From the cell containing the given text, extract its center point as [X, Y] coordinate. 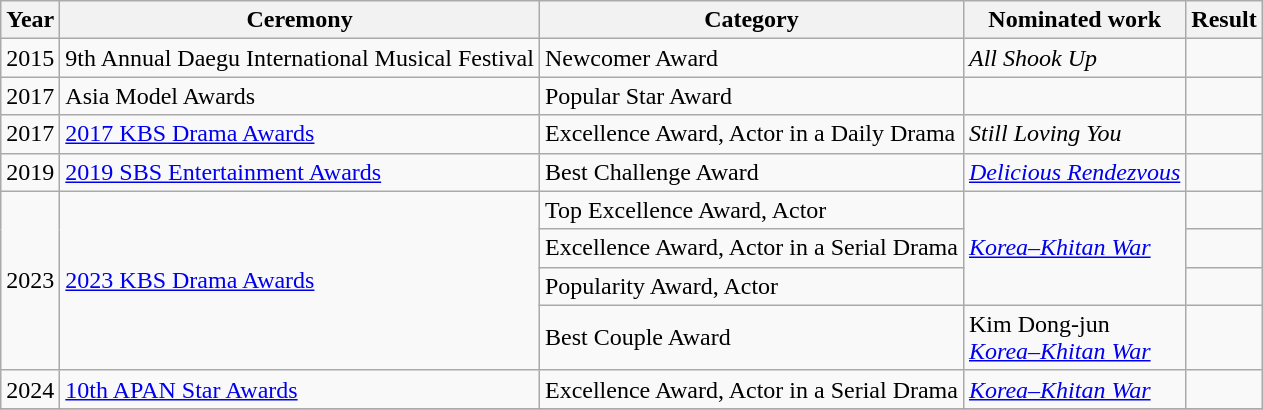
Best Challenge Award [751, 172]
2019 SBS Entertainment Awards [300, 172]
Year [30, 20]
Kim Dong-jun Korea–Khitan War [1074, 338]
Still Loving You [1074, 134]
Excellence Award, Actor in a Daily Drama [751, 134]
Best Couple Award [751, 338]
Asia Model Awards [300, 96]
Popularity Award, Actor [751, 286]
Ceremony [300, 20]
10th APAN Star Awards [300, 389]
2023 [30, 280]
Delicious Rendezvous [1074, 172]
2015 [30, 58]
Newcomer Award [751, 58]
2017 KBS Drama Awards [300, 134]
Nominated work [1074, 20]
2019 [30, 172]
Popular Star Award [751, 96]
All Shook Up [1074, 58]
9th Annual Daegu International Musical Festival [300, 58]
Top Excellence Award, Actor [751, 210]
2023 KBS Drama Awards [300, 280]
2024 [30, 389]
Result [1224, 20]
Category [751, 20]
